Identify which cell holds the provided text, then report its (X, Y) central coordinate. 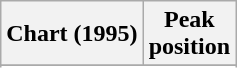
Peak position (189, 34)
Chart (1995) (72, 34)
